Search for the cell housing the specified text and yield its [x, y] center coordinate. 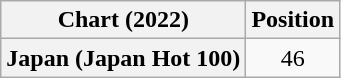
Position [293, 20]
Japan (Japan Hot 100) [124, 58]
46 [293, 58]
Chart (2022) [124, 20]
